Detect which cell encompasses the target text, then output its [x, y] center coordinate. 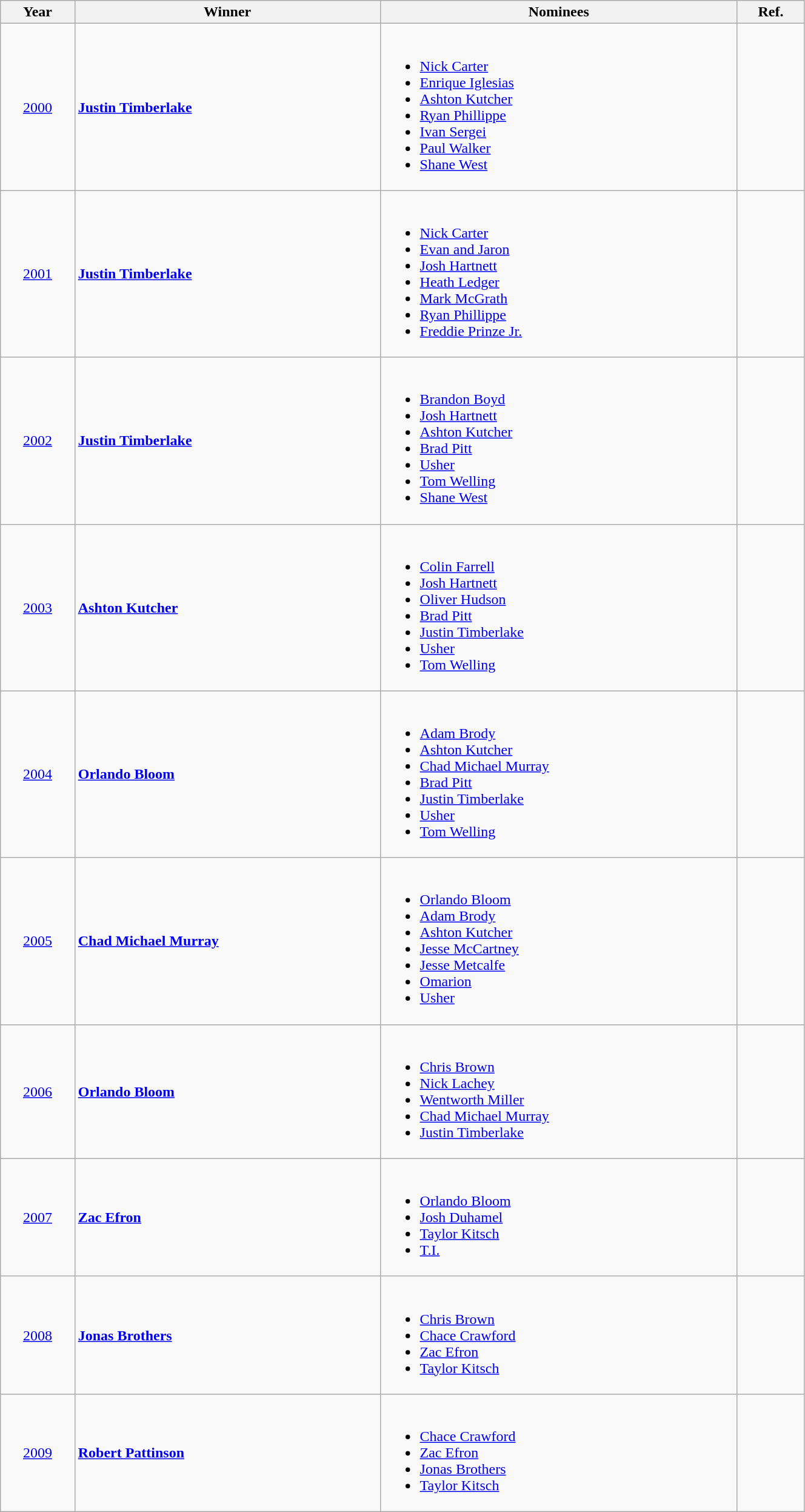
2000 [38, 107]
Ashton Kutcher [227, 608]
2008 [38, 1335]
2009 [38, 1453]
Robert Pattinson [227, 1453]
Chris BrownChace CrawfordZac EfronTaylor Kitsch [559, 1335]
2001 [38, 274]
Nick CarterEnrique IglesiasAshton KutcherRyan PhillippeIvan SergeiPaul WalkerShane West [559, 107]
2005 [38, 941]
Chace CrawfordZac EfronJonas BrothersTaylor Kitsch [559, 1453]
2006 [38, 1092]
Nick CarterEvan and JaronJosh HartnettHeath LedgerMark McGrathRyan PhillippeFreddie Prinze Jr. [559, 274]
Nominees [559, 12]
Ref. [770, 12]
2007 [38, 1217]
Chad Michael Murray [227, 941]
Year [38, 12]
Orlando BloomJosh DuhamelTaylor KitschT.I. [559, 1217]
2002 [38, 440]
Orlando BloomAdam BrodyAshton KutcherJesse McCartneyJesse MetcalfeOmarionUsher [559, 941]
2003 [38, 608]
Brandon BoydJosh HartnettAshton KutcherBrad PittUsherTom WellingShane West [559, 440]
Chris BrownNick LacheyWentworth MillerChad Michael MurrayJustin Timberlake [559, 1092]
Adam BrodyAshton KutcherChad Michael MurrayBrad PittJustin TimberlakeUsherTom Welling [559, 774]
Jonas Brothers [227, 1335]
2004 [38, 774]
Zac Efron [227, 1217]
Winner [227, 12]
Colin FarrellJosh HartnettOliver HudsonBrad PittJustin TimberlakeUsherTom Welling [559, 608]
